From the cell containing the given text, extract its center point as [X, Y] coordinate. 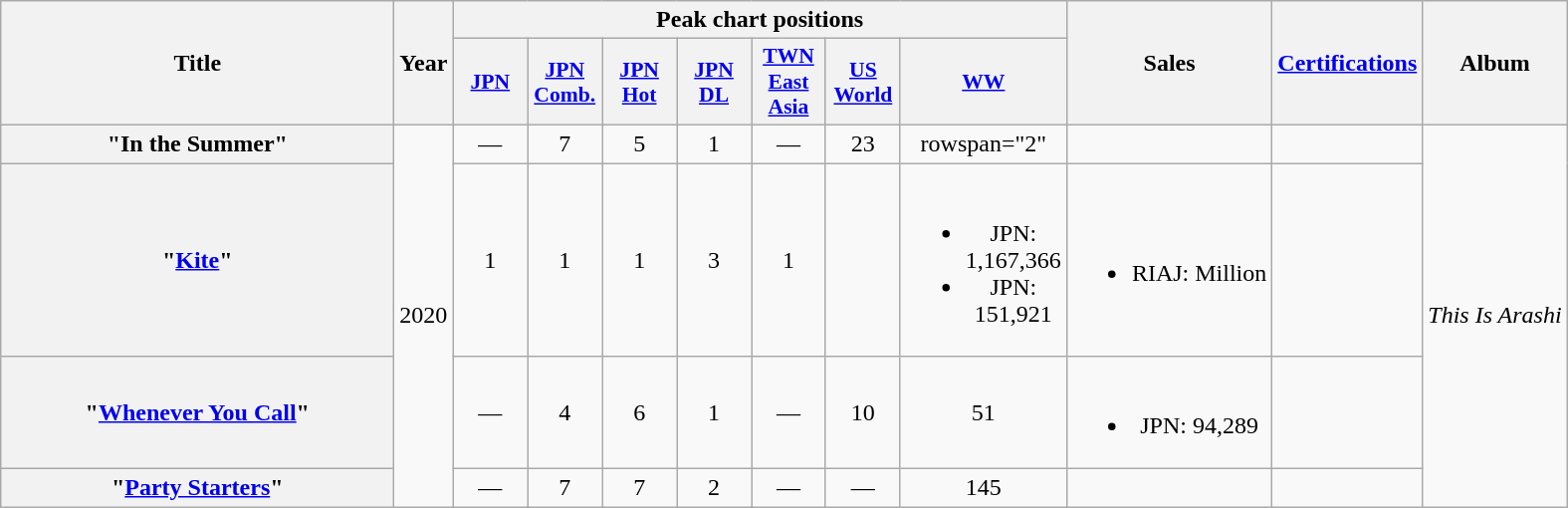
51 [984, 412]
"Party Starters" [197, 488]
Certifications [1348, 64]
5 [639, 143]
Peak chart positions [760, 20]
6 [639, 412]
145 [984, 488]
10 [862, 412]
"In the Summer" [197, 143]
TWNEastAsia [788, 82]
WW [984, 82]
USWorld [862, 82]
Sales [1169, 64]
JPNDL [715, 82]
3 [715, 260]
JPN: 94,289 [1169, 412]
This Is Arashi [1495, 315]
2 [715, 488]
JPN [490, 82]
2020 [424, 315]
"Whenever You Call" [197, 412]
23 [862, 143]
Year [424, 64]
4 [565, 412]
"Kite" [197, 260]
JPN: 1,167,366 JPN: 151,921 [984, 260]
rowspan="2" [984, 143]
RIAJ: Million [1169, 260]
JPNHot [639, 82]
Title [197, 64]
Album [1495, 64]
JPNComb. [565, 82]
